Capture the cell that displays the provided text and extract its (x, y) central coordinate. 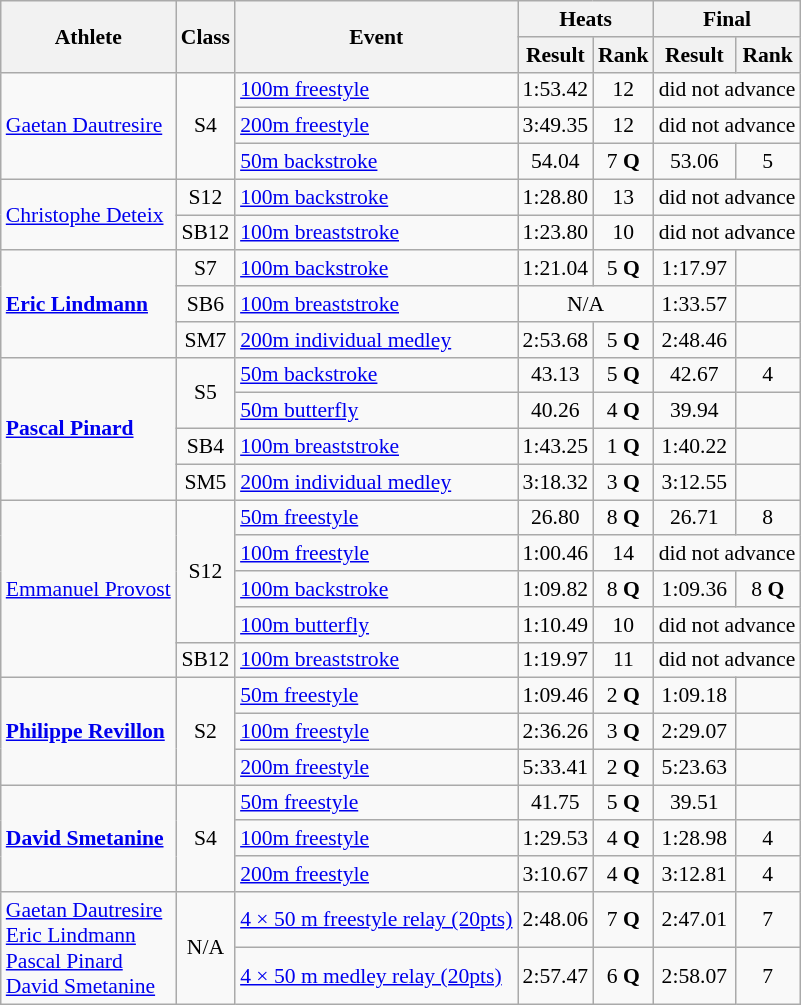
3:18.32 (556, 482)
SM5 (206, 482)
3:12.81 (694, 874)
41.75 (556, 803)
1:17.97 (694, 269)
1:28.98 (694, 839)
1 Q (624, 447)
1:09.18 (694, 696)
4 × 50 m medley relay (20pts) (376, 976)
1:28.80 (556, 197)
2:48.46 (694, 340)
2:47.01 (694, 920)
Class (206, 36)
2:36.26 (556, 732)
Heats (586, 19)
Athlete (88, 36)
Emmanuel Provost (88, 589)
40.26 (556, 411)
SM7 (206, 340)
6 Q (624, 976)
26.71 (694, 518)
David Smetanine (88, 838)
3:49.35 (556, 126)
13 (624, 197)
2:57.47 (556, 976)
39.94 (694, 411)
2:48.06 (556, 920)
3:12.55 (694, 482)
4 × 50 m freestyle relay (20pts) (376, 920)
1:40.22 (694, 447)
S7 (206, 269)
Final (728, 19)
100m butterfly (376, 625)
50m butterfly (376, 411)
2:29.07 (694, 732)
Eric Lindmann (88, 304)
5 (768, 162)
42.67 (694, 375)
54.04 (556, 162)
3:10.67 (556, 874)
S5 (206, 392)
SB6 (206, 304)
1:09.36 (694, 589)
53.06 (694, 162)
Christophe Deteix (88, 214)
S2 (206, 732)
Event (376, 36)
SB4 (206, 447)
1:53.42 (556, 90)
1:23.80 (556, 233)
11 (624, 660)
5:33.41 (556, 767)
1:09.46 (556, 696)
1:43.25 (556, 447)
1:09.82 (556, 589)
1:33.57 (694, 304)
14 (624, 554)
1:29.53 (556, 839)
1:19.97 (556, 660)
Gaetan Dautresire Eric Lindmann Pascal Pinard David Smetanine (88, 948)
43.13 (556, 375)
26.80 (556, 518)
5:23.63 (694, 767)
2:58.07 (694, 976)
1:21.04 (556, 269)
8 (768, 518)
39.51 (694, 803)
1:00.46 (556, 554)
Philippe Revillon (88, 732)
Gaetan Dautresire (88, 126)
1:10.49 (556, 625)
2:53.68 (556, 340)
Pascal Pinard (88, 428)
